For the text-containing cell, return its midpoint in [x, y] coordinate format. 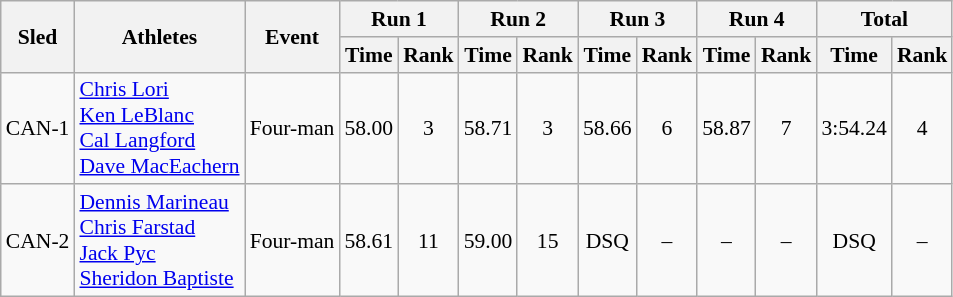
58.87 [726, 128]
15 [548, 241]
58.71 [488, 128]
7 [786, 128]
6 [668, 128]
Run 3 [638, 19]
59.00 [488, 241]
Run 1 [398, 19]
58.66 [608, 128]
Total [884, 19]
4 [922, 128]
58.00 [368, 128]
Run 2 [518, 19]
CAN-1 [38, 128]
Chris LoriKen LeBlancCal LangfordDave MacEachern [159, 128]
Dennis MarineauChris FarstadJack PycSheridon Baptiste [159, 241]
11 [428, 241]
58.61 [368, 241]
Athletes [159, 36]
CAN-2 [38, 241]
Event [292, 36]
Run 4 [756, 19]
Sled [38, 36]
3:54.24 [854, 128]
